Return (x, y) of the center of cell containing provided text 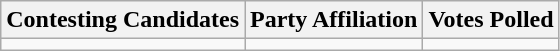
Party Affiliation (334, 20)
Contesting Candidates (123, 20)
Votes Polled (491, 20)
